From the cell containing the given text, extract its center point as [x, y] coordinate. 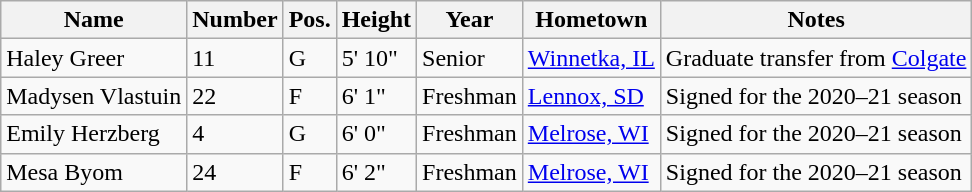
4 [235, 134]
Haley Greer [94, 58]
Emily Herzberg [94, 134]
Winnetka, IL [591, 58]
Number [235, 20]
11 [235, 58]
6' 0" [376, 134]
Madysen Vlastuin [94, 96]
Hometown [591, 20]
Mesa Byom [94, 172]
6' 2" [376, 172]
Senior [470, 58]
5' 10" [376, 58]
6' 1" [376, 96]
Lennox, SD [591, 96]
22 [235, 96]
Height [376, 20]
24 [235, 172]
Notes [816, 20]
Pos. [310, 20]
Name [94, 20]
Year [470, 20]
Graduate transfer from Colgate [816, 58]
